Search for the cell housing the specified text and yield its [x, y] center coordinate. 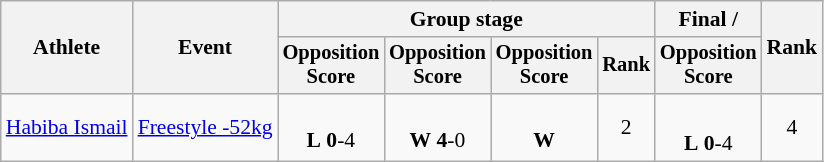
Freestyle -52kg [206, 128]
4 [792, 128]
W 4-0 [438, 128]
Athlete [67, 48]
Habiba Ismail [67, 128]
W [544, 128]
2 [626, 128]
Event [206, 48]
Group stage [466, 19]
Final / [708, 19]
